Search for the cell housing the specified text and yield its (x, y) center coordinate. 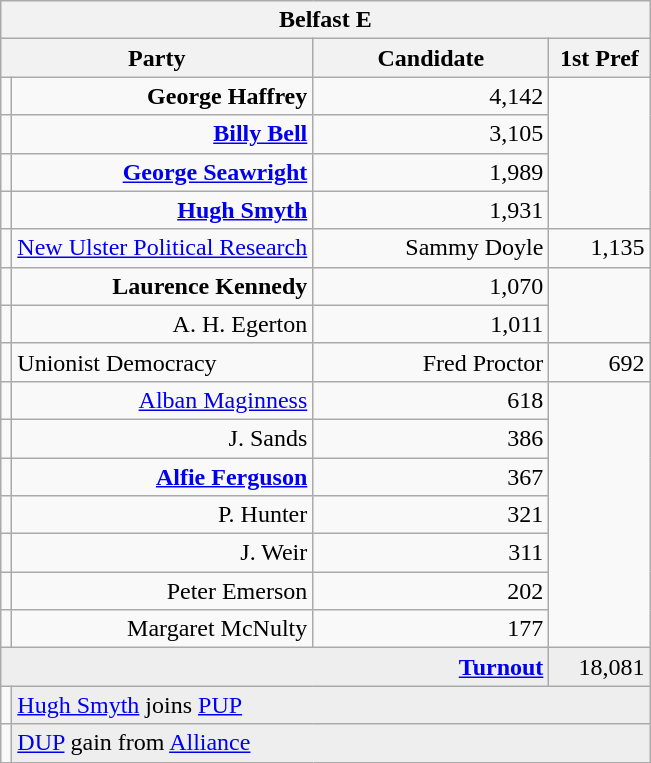
New Ulster Political Research (162, 248)
321 (431, 515)
1,989 (431, 172)
J. Weir (162, 553)
Sammy Doyle (431, 248)
692 (600, 362)
367 (431, 477)
Peter Emerson (162, 591)
Alban Maginness (162, 400)
P. Hunter (162, 515)
Turnout (275, 667)
3,105 (431, 134)
Billy Bell (162, 134)
J. Sands (162, 438)
202 (431, 591)
George Haffrey (162, 96)
DUP gain from Alliance (331, 743)
A. H. Egerton (162, 324)
1,070 (431, 286)
311 (431, 553)
Unionist Democracy (162, 362)
Party (157, 58)
386 (431, 438)
Alfie Ferguson (162, 477)
177 (431, 629)
1,931 (431, 210)
George Seawright (162, 172)
Laurence Kennedy (162, 286)
Margaret McNulty (162, 629)
Fred Proctor (431, 362)
18,081 (600, 667)
Candidate (431, 58)
Hugh Smyth (162, 210)
1st Pref (600, 58)
Hugh Smyth joins PUP (331, 705)
1,135 (600, 248)
Belfast E (326, 20)
4,142 (431, 96)
1,011 (431, 324)
618 (431, 400)
